Determine the [X, Y] coordinate at the center of the cell enclosing the given text.  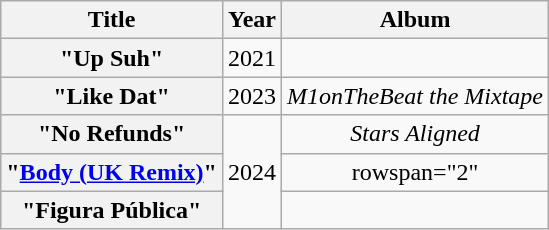
Stars Aligned [416, 134]
"No Refunds" [112, 134]
2024 [252, 172]
Title [112, 20]
2021 [252, 58]
"Body (UK Remix)" [112, 172]
rowspan="2" [416, 172]
"Figura Pública" [112, 210]
Year [252, 20]
Album [416, 20]
"Like Dat" [112, 96]
M1onTheBeat the Mixtape [416, 96]
"Up Suh" [112, 58]
2023 [252, 96]
